Determine the [x, y] coordinate at the center of the cell enclosing the given text.  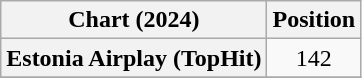
142 [314, 58]
Estonia Airplay (TopHit) [134, 58]
Chart (2024) [134, 20]
Position [314, 20]
